Pinpoint the cell where the given text exists, returning its (X, Y) midpoint coordinate. 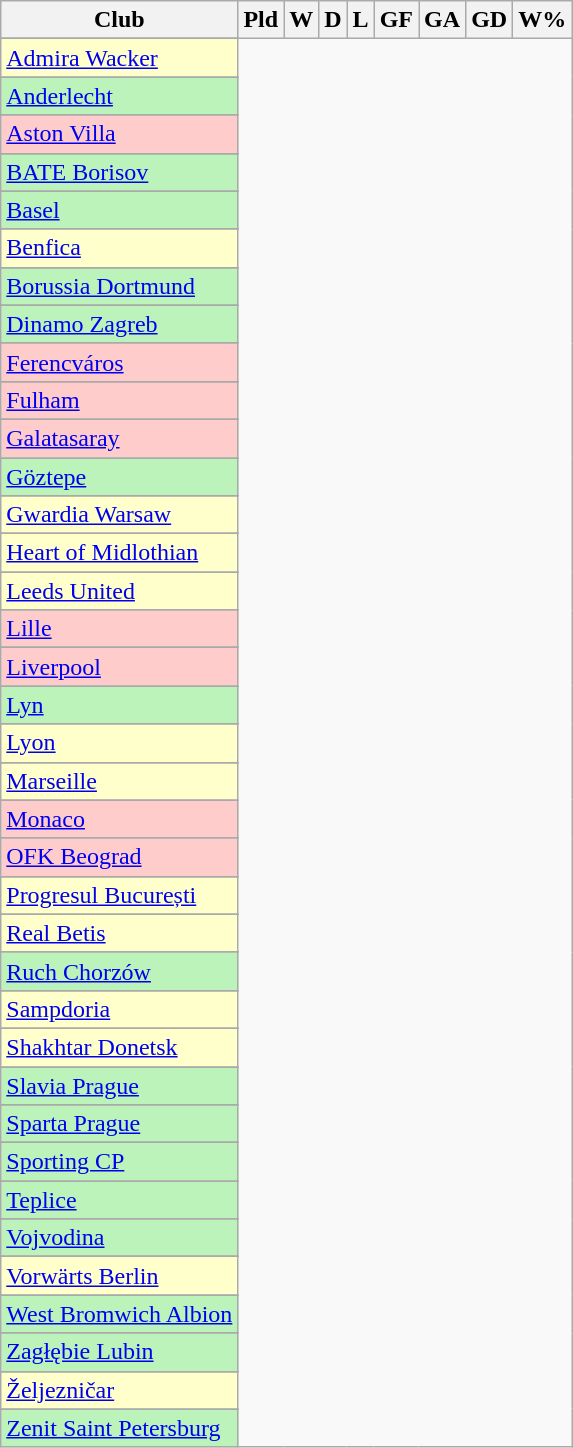
West Bromwich Albion (120, 1314)
Lille (120, 629)
Club (120, 20)
Fulham (120, 400)
Gwardia Warsaw (120, 515)
Liverpool (120, 667)
Lyn (120, 705)
GF (396, 20)
Željezničar (120, 1390)
GD (490, 20)
Monaco (120, 819)
Zenit Saint Petersburg (120, 1428)
Sampdoria (120, 1009)
Heart of Midlothian (120, 553)
Teplice (120, 1200)
Shakhtar Donetsk (120, 1047)
Basel (120, 210)
Ferencváros (120, 362)
Göztepe (120, 477)
Marseille (120, 781)
Zagłębie Lubin (120, 1352)
W% (542, 20)
OFK Beograd (120, 857)
Borussia Dortmund (120, 286)
BATE Borisov (120, 172)
Benfica (120, 248)
Galatasaray (120, 438)
Anderlecht (120, 96)
Sparta Prague (120, 1124)
Real Betis (120, 933)
Pld (261, 20)
Dinamo Zagreb (120, 324)
Vorwärts Berlin (120, 1276)
Slavia Prague (120, 1085)
Leeds United (120, 591)
Aston Villa (120, 134)
L (360, 20)
Progresul București (120, 895)
Vojvodina (120, 1238)
Lyon (120, 743)
W (302, 20)
Ruch Chorzów (120, 971)
GA (442, 20)
Admira Wacker (120, 58)
D (333, 20)
Sporting CP (120, 1162)
